Pinpoint the cell where the given text exists, returning its [X, Y] midpoint coordinate. 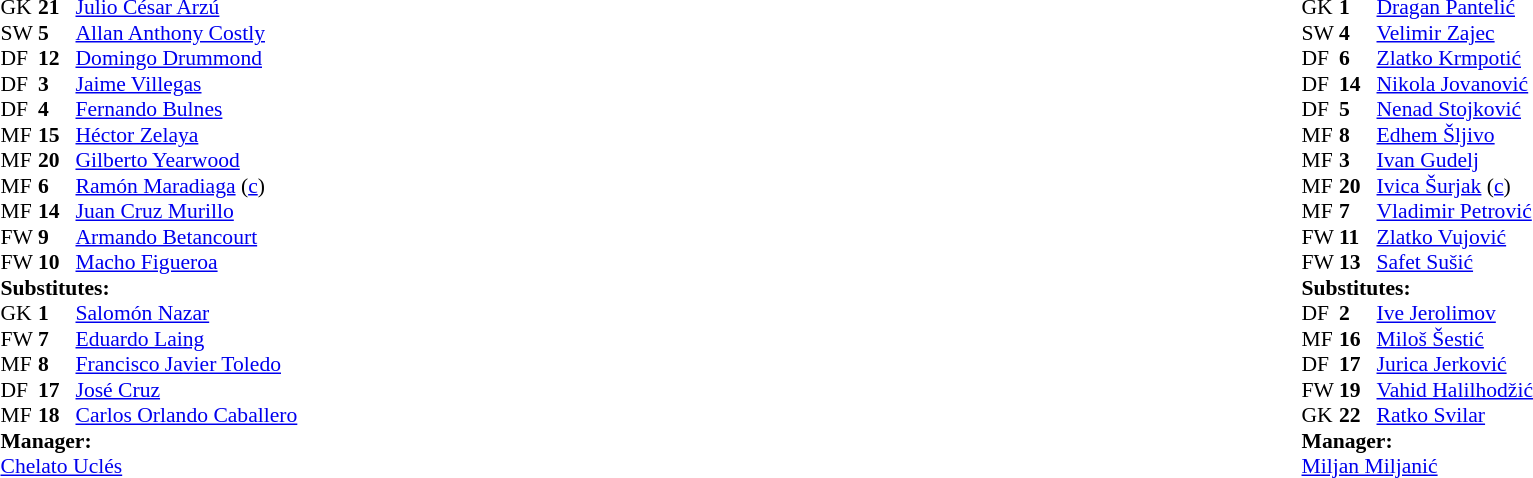
2 [1358, 313]
Nenad Stojković [1455, 109]
Francisco Javier Toledo [187, 365]
Salomón Nazar [187, 313]
Gilberto Yearwood [187, 161]
9 [57, 237]
Carlos Orlando Caballero [187, 415]
13 [1358, 263]
12 [57, 59]
Ratko Svilar [1455, 415]
Eduardo Laing [187, 339]
Ivica Šurjak (c) [1455, 186]
15 [57, 135]
10 [57, 263]
22 [1358, 415]
Juan Cruz Murillo [187, 211]
Ivan Gudelj [1455, 161]
Fernando Bulnes [187, 109]
Zlatko Krmpotić [1455, 59]
Héctor Zelaya [187, 135]
Nikola Jovanović [1455, 84]
Jurica Jerković [1455, 365]
16 [1358, 339]
Edhem Šljivo [1455, 135]
Domingo Drummond [187, 59]
18 [57, 415]
Jaime Villegas [187, 84]
19 [1358, 390]
Allan Anthony Costly [187, 33]
Ive Jerolimov [1455, 313]
Ramón Maradiaga (c) [187, 186]
Vladimir Petrović [1455, 211]
1 [57, 313]
Safet Sušić [1455, 263]
José Cruz [187, 390]
Zlatko Vujović [1455, 237]
Armando Betancourt [187, 237]
11 [1358, 237]
Velimir Zajec [1455, 33]
Miloš Šestić [1455, 339]
Vahid Halilhodžić [1455, 390]
Macho Figueroa [187, 263]
